Capture the cell that displays the provided text and extract its (X, Y) central coordinate. 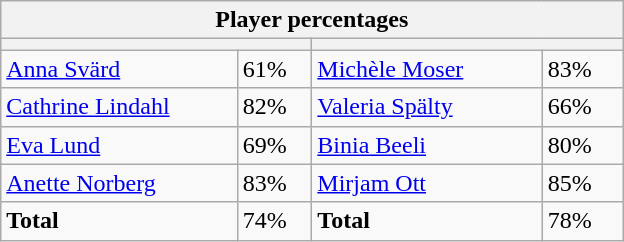
Binia Beeli (427, 145)
69% (274, 145)
Michèle Moser (427, 69)
74% (274, 221)
Eva Lund (119, 145)
Mirjam Ott (427, 183)
Valeria Spälty (427, 107)
82% (274, 107)
61% (274, 69)
Anette Norberg (119, 183)
66% (582, 107)
Cathrine Lindahl (119, 107)
Player percentages (312, 20)
85% (582, 183)
80% (582, 145)
Anna Svärd (119, 69)
78% (582, 221)
